Extract the (x, y) coordinate from the center of the cell holding the provided text.  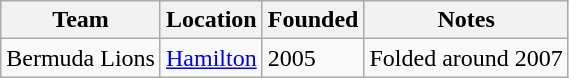
Bermuda Lions (81, 58)
Founded (313, 20)
2005 (313, 58)
Team (81, 20)
Location (211, 20)
Notes (466, 20)
Folded around 2007 (466, 58)
Hamilton (211, 58)
